Locate the cell with the specified text and output its (X, Y) center coordinate. 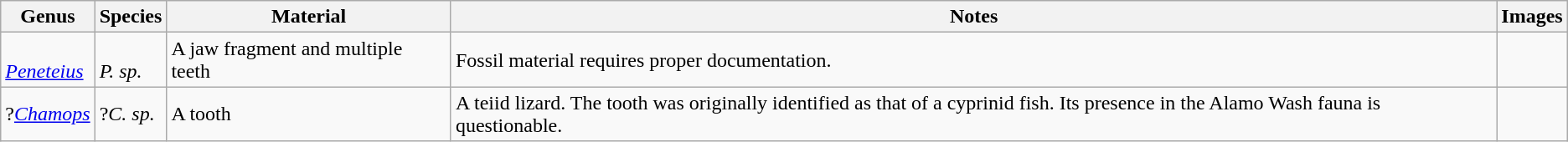
Images (1532, 17)
Species (131, 17)
Material (309, 17)
?C. sp. (131, 114)
P. sp. (131, 60)
A jaw fragment and multiple teeth (309, 60)
Notes (973, 17)
A teiid lizard. The tooth was originally identified as that of a cyprinid fish. Its presence in the Alamo Wash fauna is questionable. (973, 114)
?Chamops (48, 114)
Genus (48, 17)
A tooth (309, 114)
Peneteius (48, 60)
Fossil material requires proper documentation. (973, 60)
